Provide the (x, y) coordinate of the cell's center where the given text is located.  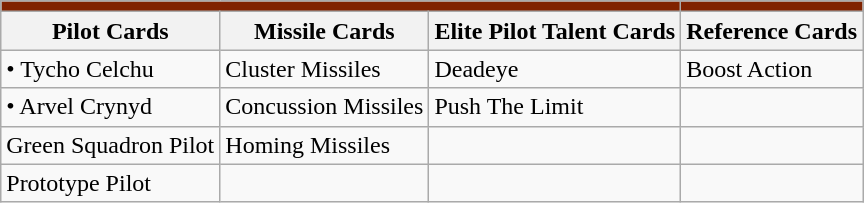
Elite Pilot Talent Cards (555, 31)
Push The Limit (555, 107)
Reference Cards (772, 31)
• Tycho Celchu (110, 69)
Concussion Missiles (324, 107)
Cluster Missiles (324, 69)
Deadeye (555, 69)
Green Squadron Pilot (110, 145)
Pilot Cards (110, 31)
• Arvel Crynyd (110, 107)
Boost Action (772, 69)
Missile Cards (324, 31)
Prototype Pilot (110, 183)
Homing Missiles (324, 145)
